Determine the [x, y] coordinate at the center of the cell enclosing the given text.  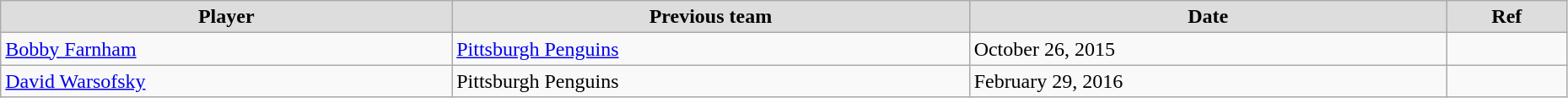
Previous team [710, 17]
Bobby Farnham [226, 49]
Ref [1506, 17]
Date [1208, 17]
February 29, 2016 [1208, 81]
October 26, 2015 [1208, 49]
David Warsofsky [226, 81]
Player [226, 17]
